Extract the (x, y) coordinate from the center of the cell holding the provided text.  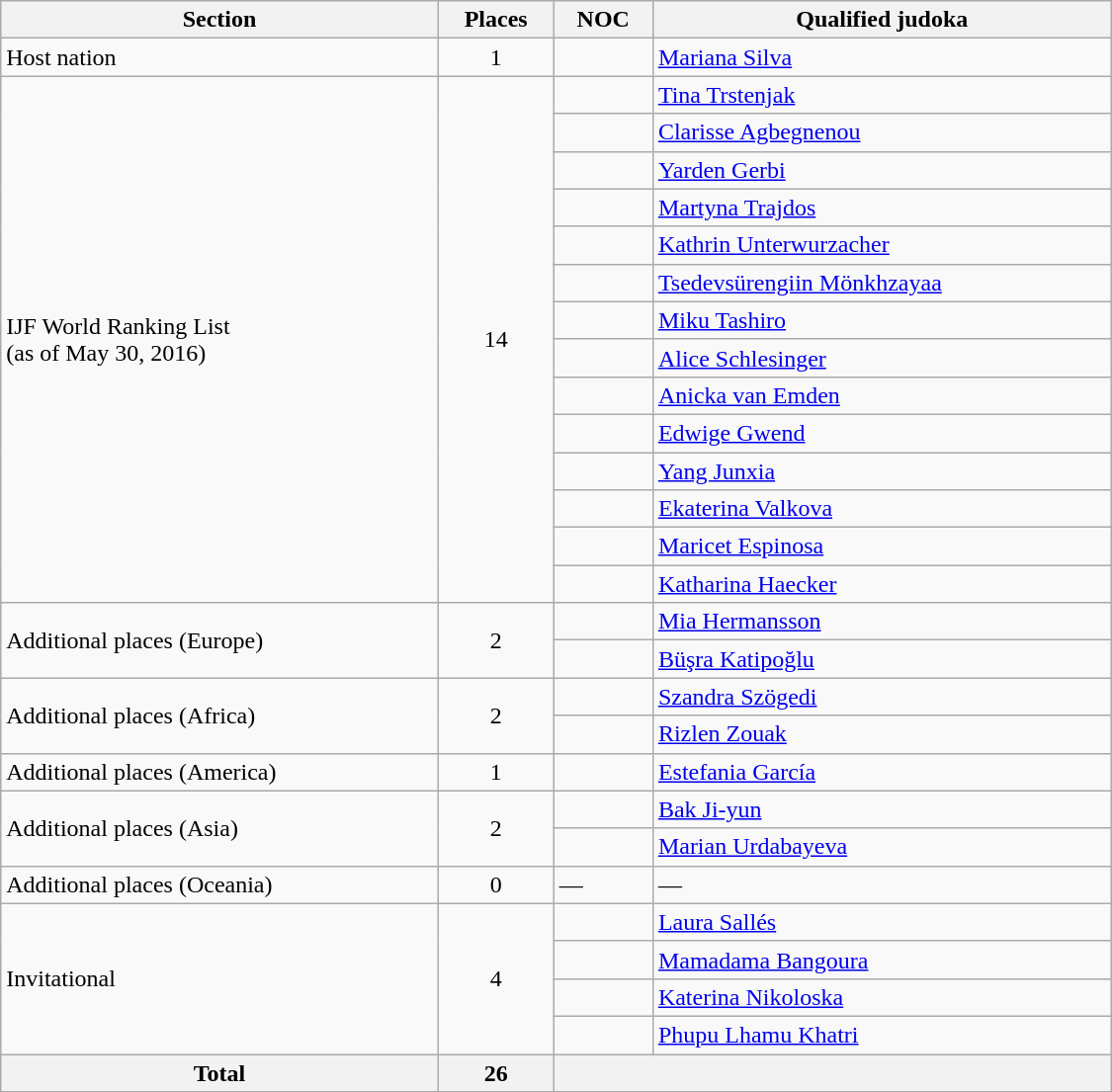
Laura Sallés (882, 922)
Additional places (Africa) (219, 715)
Additional places (America) (219, 772)
Tsedevsürengiin Mönkhzayaa (882, 283)
Szandra Szögedi (882, 697)
Places (496, 20)
Mariana Silva (882, 57)
Bak Ji-yun (882, 809)
Qualified judoka (882, 20)
Mamadama Bangoura (882, 960)
4 (496, 978)
Miku Tashiro (882, 320)
IJF World Ranking List(as of May 30, 2016) (219, 340)
26 (496, 1072)
Ekaterina Valkova (882, 509)
Katerina Nikoloska (882, 997)
Martyna Trajdos (882, 208)
Maricet Espinosa (882, 546)
Marian Urdabayeva (882, 847)
Anicka van Emden (882, 395)
Host nation (219, 57)
14 (496, 340)
0 (496, 884)
Mia Hermansson (882, 622)
NOC (603, 20)
Yang Junxia (882, 471)
Rizlen Zouak (882, 734)
Kathrin Unterwurzacher (882, 245)
Katharina Haecker (882, 584)
Section (219, 20)
Büşra Katipoğlu (882, 659)
Alice Schlesinger (882, 358)
Additional places (Europe) (219, 640)
Phupu Lhamu Khatri (882, 1035)
Yarden Gerbi (882, 170)
Clarisse Agbegnenou (882, 132)
Tina Trstenjak (882, 95)
Additional places (Asia) (219, 828)
Total (219, 1072)
Edwige Gwend (882, 433)
Estefania García (882, 772)
Invitational (219, 978)
Additional places (Oceania) (219, 884)
